Locate the cell with the specified text and output its (X, Y) center coordinate. 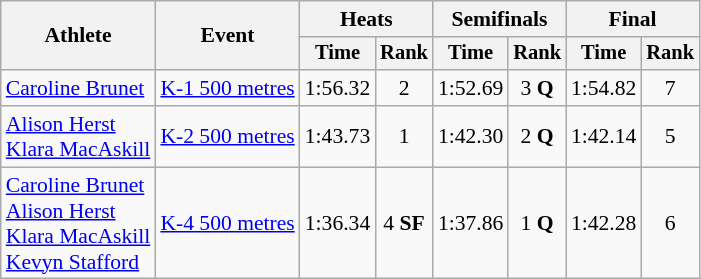
1:43.73 (338, 136)
1:42.28 (604, 223)
1:42.30 (470, 136)
1:36.34 (338, 223)
1:56.32 (338, 88)
Caroline Brunet (78, 88)
1:54.82 (604, 88)
K-4 500 metres (227, 223)
Event (227, 36)
4 SF (404, 223)
1 Q (537, 223)
Semifinals (500, 19)
K-1 500 metres (227, 88)
7 (670, 88)
5 (670, 136)
Heats (366, 19)
1:37.86 (470, 223)
6 (670, 223)
1 (404, 136)
3 Q (537, 88)
Caroline BrunetAlison HerstKlara MacAskillKevyn Stafford (78, 223)
K-2 500 metres (227, 136)
1:42.14 (604, 136)
Final (632, 19)
1:52.69 (470, 88)
Athlete (78, 36)
Alison HerstKlara MacAskill (78, 136)
2 (404, 88)
2 Q (537, 136)
